Find where the given text appears and provide that cell's center as (X, Y) coordinate. 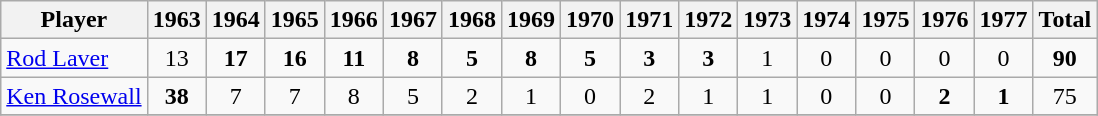
11 (354, 58)
38 (176, 96)
75 (1065, 96)
17 (236, 58)
13 (176, 58)
1968 (472, 20)
Total (1065, 20)
90 (1065, 58)
1969 (530, 20)
Player (74, 20)
1967 (412, 20)
Rod Laver (74, 58)
1974 (826, 20)
1972 (708, 20)
1966 (354, 20)
1970 (590, 20)
16 (294, 58)
1963 (176, 20)
1965 (294, 20)
1964 (236, 20)
1973 (768, 20)
1971 (650, 20)
1977 (1004, 20)
1975 (886, 20)
1976 (944, 20)
Ken Rosewall (74, 96)
